Provide the [x, y] coordinate of the cell's center where the given text is located.  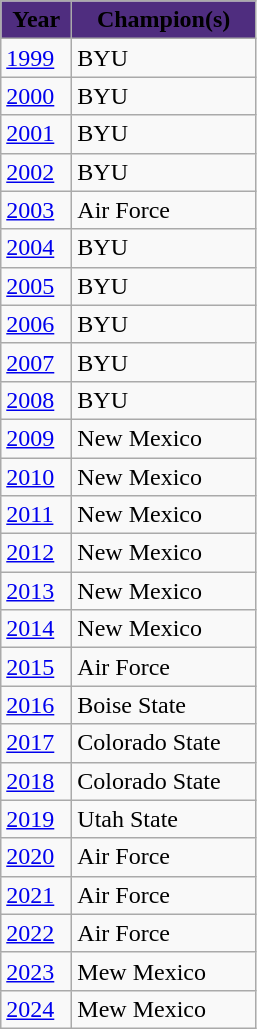
2011 [36, 515]
2015 [36, 667]
2017 [36, 743]
2024 [36, 1009]
2001 [36, 134]
Boise State [164, 705]
2002 [36, 172]
2003 [36, 210]
2010 [36, 477]
2009 [36, 438]
2008 [36, 400]
2012 [36, 553]
2005 [36, 286]
2006 [36, 324]
2014 [36, 629]
2022 [36, 933]
2018 [36, 781]
2007 [36, 362]
2013 [36, 591]
2023 [36, 971]
1999 [36, 58]
2019 [36, 819]
2016 [36, 705]
2000 [36, 96]
Utah State [164, 819]
2020 [36, 857]
2004 [36, 248]
Champion(s) [164, 20]
Year [36, 20]
2021 [36, 895]
